Locate the cell with the specified text and output its [x, y] center coordinate. 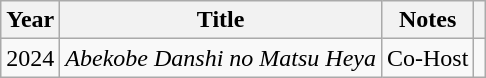
2024 [30, 58]
Year [30, 20]
Title [221, 20]
Abekobe Danshi no Matsu Heya [221, 58]
Notes [427, 20]
Co-Host [427, 58]
